Determine the (X, Y) coordinate at the center of the cell enclosing the given text.  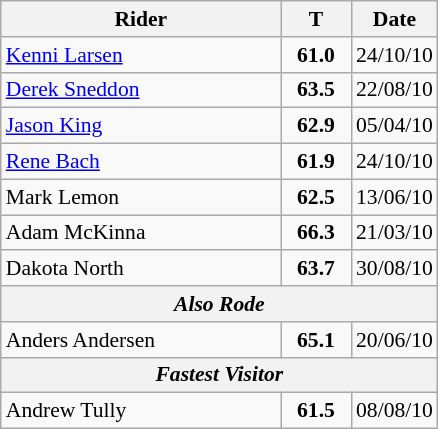
Kenni Larsen (141, 55)
T (316, 19)
62.5 (316, 197)
Also Rode (220, 304)
Andrew Tully (141, 411)
63.7 (316, 269)
Anders Andersen (141, 340)
66.3 (316, 233)
13/06/10 (394, 197)
61.9 (316, 162)
63.5 (316, 90)
Jason King (141, 126)
65.1 (316, 340)
61.5 (316, 411)
05/04/10 (394, 126)
22/08/10 (394, 90)
Dakota North (141, 269)
62.9 (316, 126)
08/08/10 (394, 411)
Derek Sneddon (141, 90)
Rene Bach (141, 162)
61.0 (316, 55)
Fastest Visitor (220, 375)
21/03/10 (394, 233)
Adam McKinna (141, 233)
Date (394, 19)
20/06/10 (394, 340)
Mark Lemon (141, 197)
Rider (141, 19)
30/08/10 (394, 269)
